Scan for the cell matching the given text and deliver its (x, y) coordinate at center. 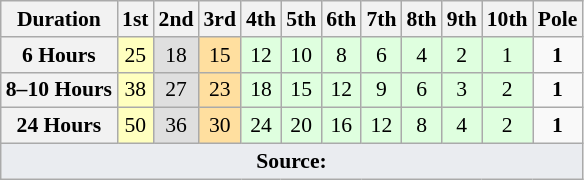
23 (220, 90)
50 (136, 126)
3rd (220, 19)
9 (381, 90)
38 (136, 90)
9th (462, 19)
25 (136, 55)
1st (136, 19)
5th (301, 19)
8–10 Hours (59, 90)
10 (301, 55)
6 Hours (59, 55)
27 (176, 90)
30 (220, 126)
7th (381, 19)
6th (341, 19)
3 (462, 90)
8th (421, 19)
2nd (176, 19)
36 (176, 126)
24 (261, 126)
24 Hours (59, 126)
4th (261, 19)
Source: (292, 162)
20 (301, 126)
16 (341, 126)
Duration (59, 19)
Pole (558, 19)
10th (508, 19)
